Capture the cell that displays the provided text and extract its [x, y] central coordinate. 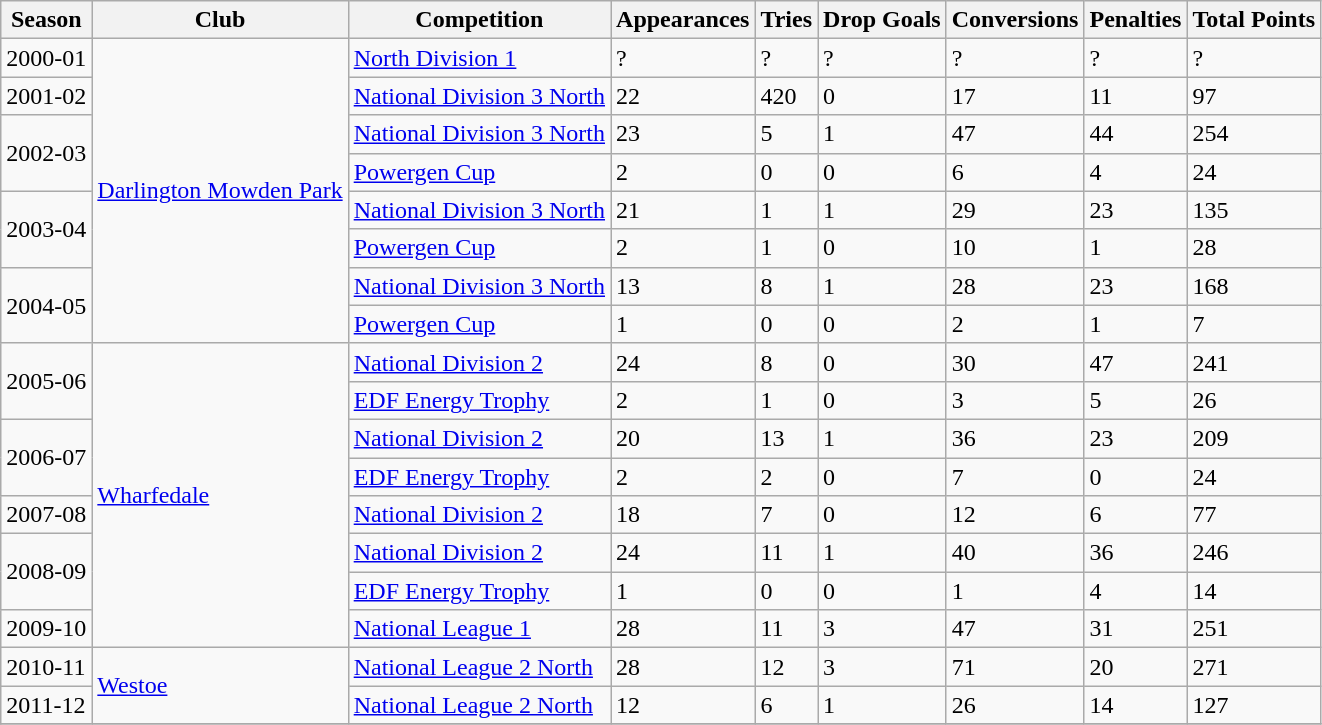
Darlington Mowden Park [220, 191]
71 [1015, 667]
2000-01 [46, 58]
2009-10 [46, 629]
21 [683, 210]
Competition [479, 20]
29 [1015, 210]
246 [1254, 553]
North Division 1 [479, 58]
22 [683, 96]
2007-08 [46, 515]
168 [1254, 286]
Drop Goals [882, 20]
18 [683, 515]
30 [1015, 362]
2004-05 [46, 305]
Tries [786, 20]
2011-12 [46, 705]
Wharfedale [220, 495]
Conversions [1015, 20]
420 [786, 96]
40 [1015, 553]
2005-06 [46, 381]
271 [1254, 667]
135 [1254, 210]
Total Points [1254, 20]
Season [46, 20]
209 [1254, 438]
2001-02 [46, 96]
254 [1254, 134]
31 [1136, 629]
77 [1254, 515]
127 [1254, 705]
10 [1015, 248]
National League 1 [479, 629]
Westoe [220, 686]
2002-03 [46, 153]
2008-09 [46, 572]
2010-11 [46, 667]
Penalties [1136, 20]
2006-07 [46, 457]
17 [1015, 96]
241 [1254, 362]
97 [1254, 96]
Club [220, 20]
Appearances [683, 20]
2003-04 [46, 229]
44 [1136, 134]
251 [1254, 629]
